Locate the cell with the specified text and output its (X, Y) center coordinate. 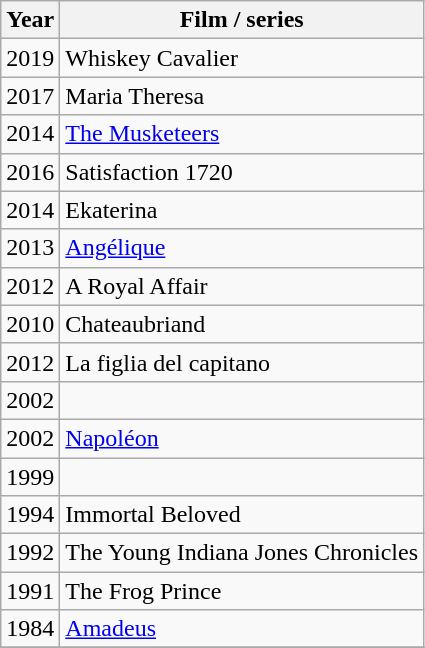
1991 (30, 591)
2016 (30, 172)
Angélique (242, 248)
Napoléon (242, 438)
Whiskey Cavalier (242, 58)
1984 (30, 629)
2010 (30, 324)
Year (30, 20)
Chateaubriand (242, 324)
The Young Indiana Jones Chronicles (242, 553)
1992 (30, 553)
2017 (30, 96)
The Musketeers (242, 134)
Maria Theresa (242, 96)
Immortal Beloved (242, 515)
La figlia del capitano (242, 362)
1994 (30, 515)
A Royal Affair (242, 286)
Amadeus (242, 629)
2013 (30, 248)
1999 (30, 477)
2019 (30, 58)
Film / series (242, 20)
The Frog Prince (242, 591)
Ekaterina (242, 210)
Satisfaction 1720 (242, 172)
